Output the (x, y) coordinate of the center of the cell containing the given text.  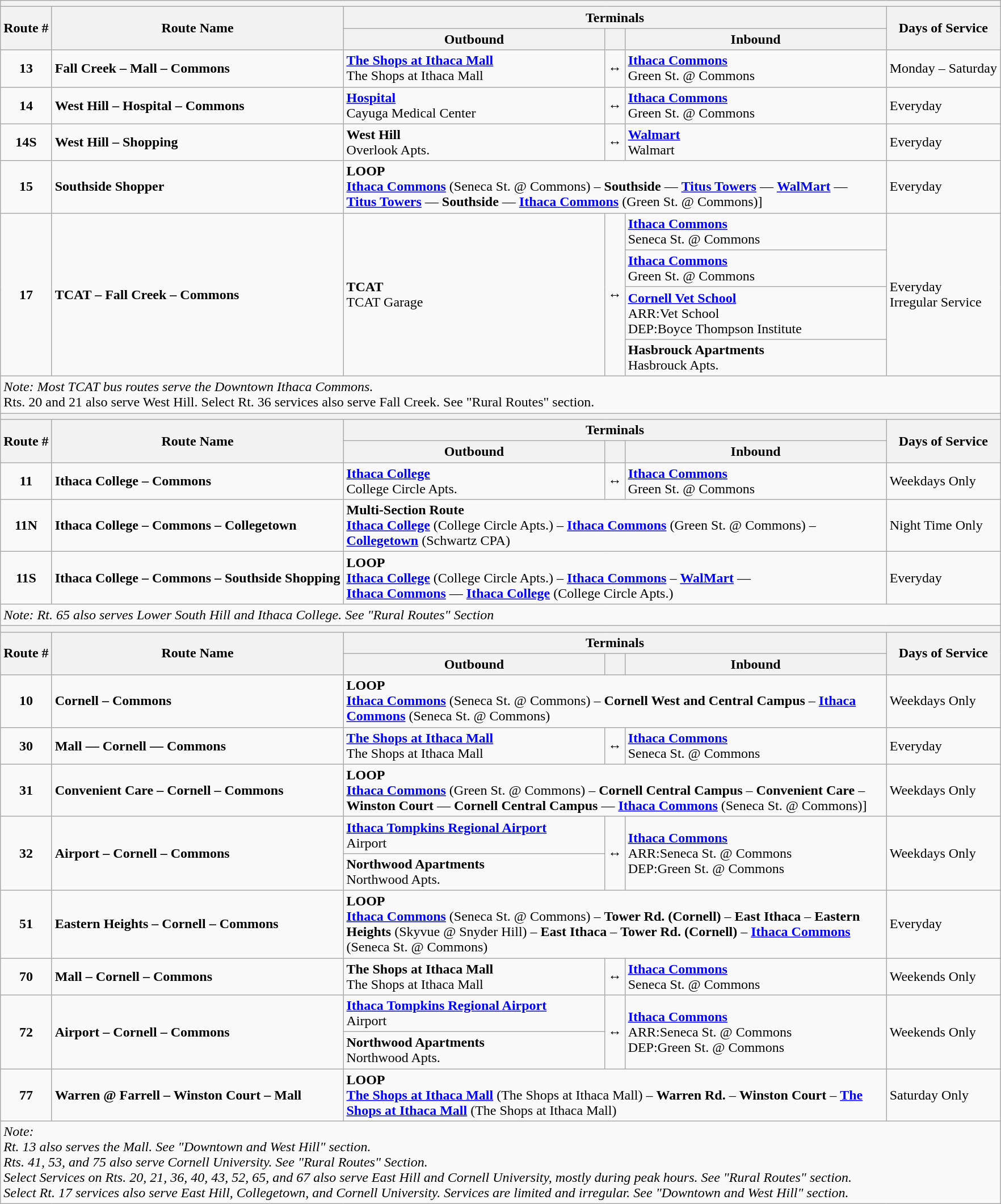
17 (26, 294)
Multi-Section RouteIthaca College (College Circle Apts.) – Ithaca Commons (Green St. @ Commons) – Collegetown (Schwartz CPA) (615, 526)
77 (26, 1095)
70 (26, 976)
West Hill – Hospital – Commons (197, 106)
30 (26, 746)
Mall — Cornell — Commons (197, 746)
LOOPIthaca College (College Circle Apts.) – Ithaca Commons – WalMart —Ithaca Commons — Ithaca College (College Circle Apts.) (615, 578)
Mall – Cornell – Commons (197, 976)
Ithaca College – Commons (197, 481)
Cornell – Commons (197, 701)
HospitalCayuga Medical Center (474, 106)
11S (26, 578)
Fall Creek – Mall – Commons (197, 68)
West HillOverlook Apts. (474, 142)
Monday – Saturday (943, 68)
Warren @ Farrell – Winston Court – Mall (197, 1095)
15 (26, 187)
31 (26, 790)
Ithaca CollegeCollege Circle Apts. (474, 481)
West Hill – Shopping (197, 142)
72 (26, 1032)
WalmartWalmart (756, 142)
LOOPThe Shops at Ithaca Mall (The Shops at Ithaca Mall) – Warren Rd. – Winston Court – The Shops at Ithaca Mall (The Shops at Ithaca Mall) (615, 1095)
11N (26, 526)
Note: Rt. 65 also serves Lower South Hill and Ithaca College. See "Rural Routes" Section (500, 615)
14 (26, 106)
Ithaca College – Commons – Southside Shopping (197, 578)
LOOPIthaca Commons (Seneca St. @ Commons) – Southside — Titus Towers — WalMart —Titus Towers — Southside — Ithaca Commons (Green St. @ Commons)] (615, 187)
TCAT – Fall Creek – Commons (197, 294)
11 (26, 481)
10 (26, 701)
Southside Shopper (197, 187)
14S (26, 142)
Night Time Only (943, 526)
Saturday Only (943, 1095)
TCATTCAT Garage (474, 294)
Ithaca College – Commons – Collegetown (197, 526)
13 (26, 68)
32 (26, 853)
EverydayIrregular Service (943, 294)
Hasbrouck ApartmentsHasbrouck Apts. (756, 358)
Convenient Care – Cornell – Commons (197, 790)
LOOPIthaca Commons (Seneca St. @ Commons) – Cornell West and Central Campus – Ithaca Commons (Seneca St. @ Commons) (615, 701)
Cornell Vet SchoolARR:Vet SchoolDEP:Boyce Thompson Institute (756, 313)
51 (26, 924)
Eastern Heights – Cornell – Commons (197, 924)
